Pinpoint the cell where the given text exists, returning its (X, Y) midpoint coordinate. 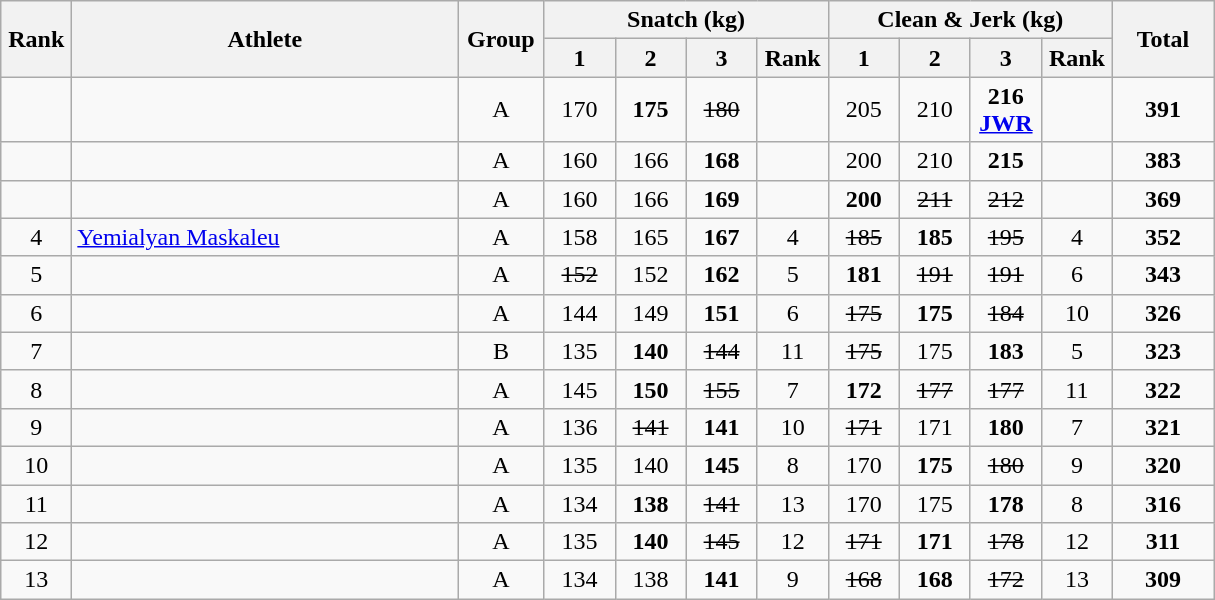
216 JWR (1006, 110)
Athlete (265, 39)
Yemialyan Maskaleu (265, 237)
316 (1162, 503)
184 (1006, 313)
343 (1162, 275)
151 (722, 313)
167 (722, 237)
149 (650, 313)
181 (864, 275)
321 (1162, 427)
212 (1006, 199)
383 (1162, 161)
352 (1162, 237)
158 (580, 237)
B (501, 351)
150 (650, 389)
Clean & Jerk (kg) (970, 20)
320 (1162, 465)
195 (1006, 237)
162 (722, 275)
369 (1162, 199)
Snatch (kg) (686, 20)
311 (1162, 542)
215 (1006, 161)
326 (1162, 313)
205 (864, 110)
Group (501, 39)
211 (934, 199)
391 (1162, 110)
309 (1162, 580)
322 (1162, 389)
183 (1006, 351)
Total (1162, 39)
165 (650, 237)
323 (1162, 351)
136 (580, 427)
169 (722, 199)
155 (722, 389)
